For the text-containing cell, return its midpoint in [X, Y] coordinate format. 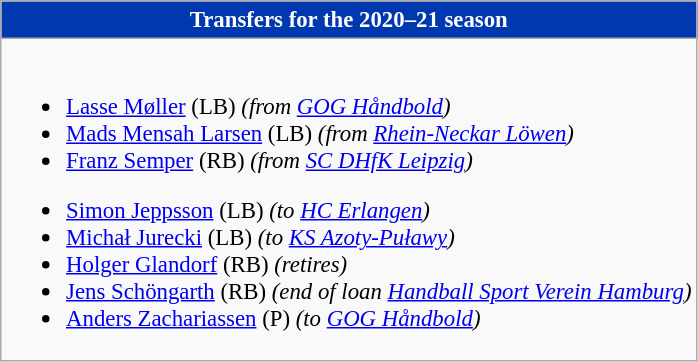
Transfers for the 2020–21 season [349, 20]
